Identify which cell holds the provided text, then report its [x, y] central coordinate. 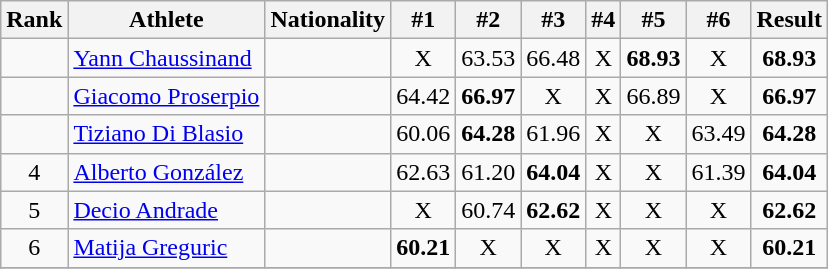
61.39 [718, 172]
63.49 [718, 134]
64.42 [424, 96]
Giacomo Proserpio [166, 96]
#3 [554, 20]
4 [34, 172]
#6 [718, 20]
Result [789, 20]
#1 [424, 20]
Alberto González [166, 172]
6 [34, 248]
60.06 [424, 134]
Rank [34, 20]
Tiziano Di Blasio [166, 134]
61.96 [554, 134]
62.63 [424, 172]
#5 [654, 20]
Nationality [328, 20]
#2 [488, 20]
Decio Andrade [166, 210]
5 [34, 210]
Matija Greguric [166, 248]
63.53 [488, 58]
#4 [604, 20]
Athlete [166, 20]
66.89 [654, 96]
66.48 [554, 58]
Yann Chaussinand [166, 58]
60.74 [488, 210]
61.20 [488, 172]
